Find where the given text appears and provide that cell's center as [x, y] coordinate. 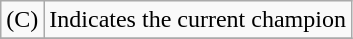
Indicates the current champion [198, 20]
(C) [22, 20]
